Extract the (x, y) coordinate from the center of the cell holding the provided text.  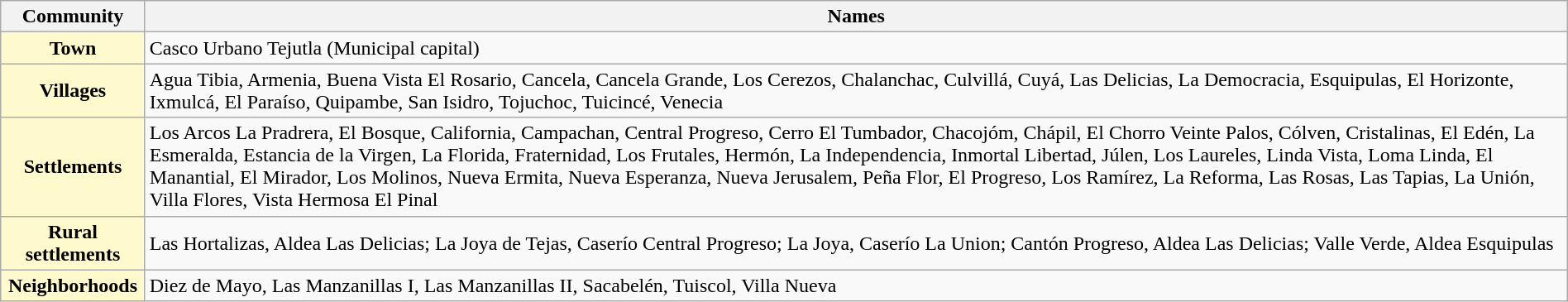
Villages (73, 91)
Neighborhoods (73, 285)
Casco Urbano Tejutla (Municipal capital) (856, 48)
Rural settlements (73, 243)
Settlements (73, 167)
Names (856, 17)
Diez de Mayo, Las Manzanillas I, Las Manzanillas II, Sacabelén, Tuiscol, Villa Nueva (856, 285)
Community (73, 17)
Town (73, 48)
